Return [X, Y] of the center of cell containing provided text 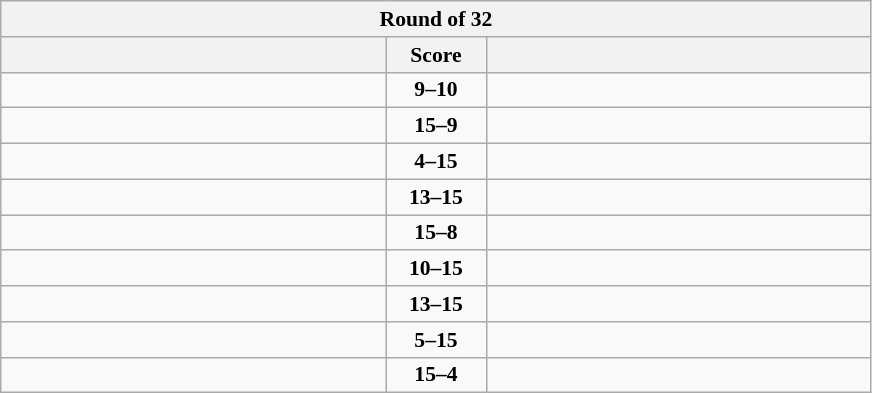
5–15 [436, 340]
15–4 [436, 375]
Score [436, 55]
4–15 [436, 162]
15–9 [436, 126]
10–15 [436, 269]
Round of 32 [436, 19]
9–10 [436, 90]
15–8 [436, 233]
